Return (x, y) of the center of cell containing provided text 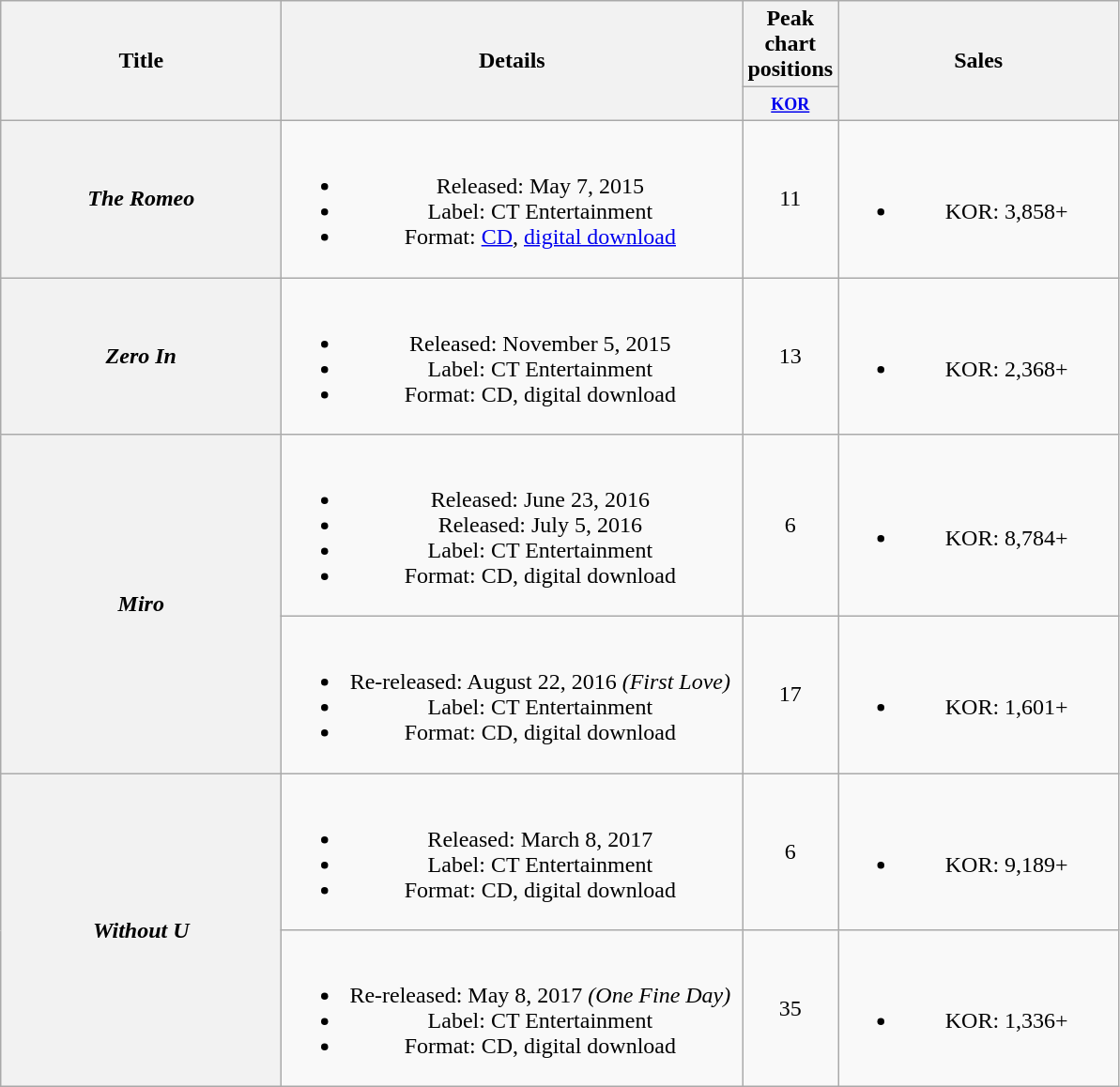
Re-released: May 8, 2017 (One Fine Day)Label: CT EntertainmentFormat: CD, digital download (513, 1008)
KOR: 2,368+ (978, 357)
KOR: 3,858+ (978, 199)
Released: May 7, 2015Label: CT EntertainmentFormat: CD, digital download (513, 199)
Re-released: August 22, 2016 (First Love)Label: CT EntertainmentFormat: CD, digital download (513, 695)
11 (790, 199)
Without U (141, 930)
Details (513, 61)
The Romeo (141, 199)
13 (790, 357)
Title (141, 61)
KOR: 9,189+ (978, 852)
Released: March 8, 2017Label: CT EntertainmentFormat: CD, digital download (513, 852)
Peak chart positions (790, 44)
Released: June 23, 2016Released: July 5, 2016Label: CT EntertainmentFormat: CD, digital download (513, 526)
Sales (978, 61)
KOR: 1,601+ (978, 695)
Zero In (141, 357)
KOR: 8,784+ (978, 526)
KOR (790, 104)
Miro (141, 605)
KOR: 1,336+ (978, 1008)
17 (790, 695)
Released: November 5, 2015Label: CT EntertainmentFormat: CD, digital download (513, 357)
35 (790, 1008)
